Pinpoint the cell where the given text exists, returning its (x, y) midpoint coordinate. 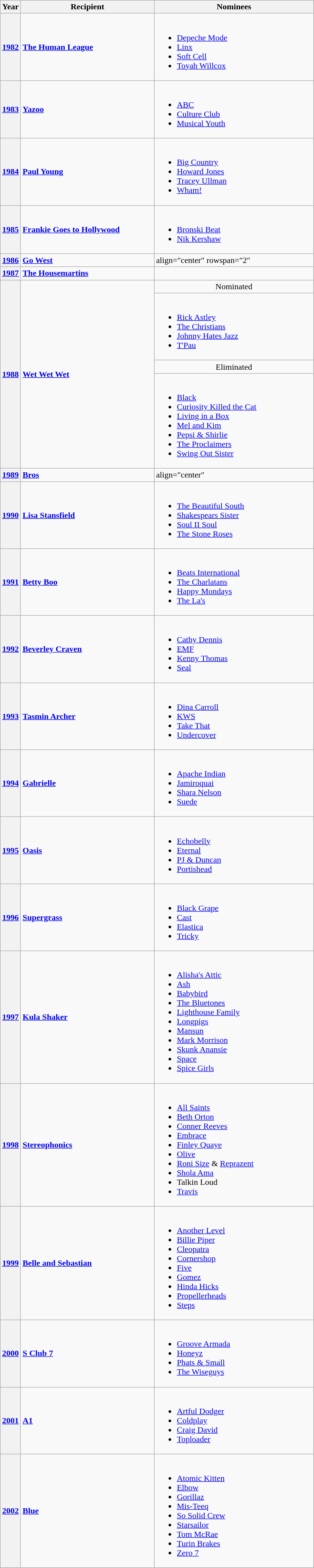
Oasis (87, 850)
1994 (10, 783)
Dina CarrollKWSTake ThatUndercover (234, 716)
1992 (10, 649)
1999 (10, 1263)
1983 (10, 109)
Beats InternationalThe CharlatansHappy MondaysThe La's (234, 582)
1986 (10, 260)
1990 (10, 515)
1988 (10, 374)
Big CountryHoward JonesTracey UllmanWham! (234, 172)
The Human League (87, 47)
BlackCuriosity Killed the CatLiving in a BoxMel and KimPepsi & ShirlieThe ProclaimersSwing Out Sister (234, 421)
Blue (87, 1511)
Depeche ModeLinxSoft CellToyah Willcox (234, 47)
Nominees (234, 7)
Lisa Stansfield (87, 515)
2000 (10, 1353)
Supergrass (87, 917)
Year (10, 7)
1997 (10, 1017)
Betty Boo (87, 582)
1996 (10, 917)
EchobellyEternalPJ & DuncanPortishead (234, 850)
1993 (10, 716)
Nominated (234, 286)
Recipient (87, 7)
Wet Wet Wet (87, 374)
S Club 7 (87, 1353)
1995 (10, 850)
Stereophonics (87, 1145)
1985 (10, 229)
Apache IndianJamiroquaiShara NelsonSuede (234, 783)
ABCCulture ClubMusical Youth (234, 109)
Cathy DennisEMFKenny ThomasSeal (234, 649)
Artful DodgerColdplayCraig DavidToploader (234, 1420)
All SaintsBeth OrtonConner ReevesEmbraceFinley QuayeOliveRoni Size & ReprazentShola AmaTalkin LoudTravis (234, 1145)
Groove ArmadaHoneyzPhats & SmallThe Wiseguys (234, 1353)
1984 (10, 172)
1982 (10, 47)
Bros (87, 475)
Black GrapeCastElasticaTricky (234, 917)
Bronski BeatNik Kershaw (234, 229)
2002 (10, 1511)
Another LevelBillie PiperCleopatraCornershopFiveGomezHinda HicksPropellerheadsSteps (234, 1263)
2001 (10, 1420)
Go West (87, 260)
1991 (10, 582)
The Housemartins (87, 273)
Gabrielle (87, 783)
Tasmin Archer (87, 716)
Kula Shaker (87, 1017)
1998 (10, 1145)
Frankie Goes to Hollywood (87, 229)
Beverley Craven (87, 649)
Paul Young (87, 172)
Alisha's AtticAshBabybirdThe BluetonesLighthouse FamilyLongpigsMansunMark MorrisonSkunk AnansieSpaceSpice Girls (234, 1017)
Atomic KittenElbowGorillazMis-TeeqSo Solid CrewStarsailorTom McRaeTurin BrakesZero 7 (234, 1511)
Eliminated (234, 367)
A1 (87, 1420)
Rick AstleyThe ChristiansJohnny Hates JazzT'Pau (234, 327)
Belle and Sebastian (87, 1263)
1987 (10, 273)
Yazoo (87, 109)
The Beautiful SouthShakespears SisterSoul II SoulThe Stone Roses (234, 515)
align="center" (234, 475)
1989 (10, 475)
align="center" rowspan="2" (234, 260)
